Return [x, y] of the center of cell containing provided text 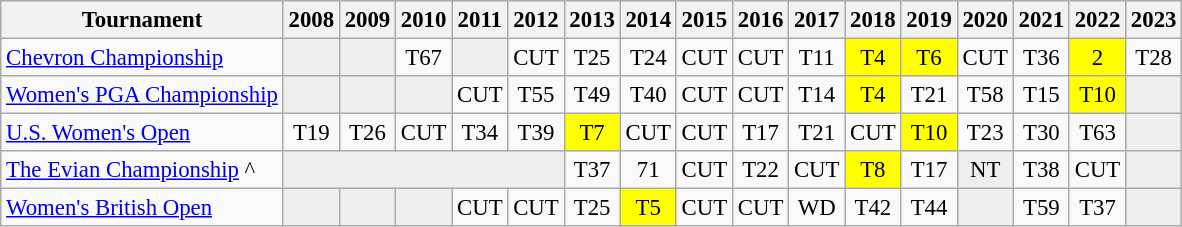
T44 [929, 208]
WD [817, 208]
Women's British Open [142, 208]
2017 [817, 20]
T59 [1041, 208]
T19 [311, 133]
2023 [1154, 20]
2018 [873, 20]
T22 [760, 170]
T42 [873, 208]
T55 [536, 95]
T67 [424, 58]
2021 [1041, 20]
2011 [480, 20]
Chevron Championship [142, 58]
2015 [704, 20]
T49 [592, 95]
2012 [536, 20]
2010 [424, 20]
T39 [536, 133]
2013 [592, 20]
T58 [985, 95]
NT [985, 170]
2022 [1097, 20]
The Evian Championship ^ [142, 170]
2014 [648, 20]
T11 [817, 58]
Tournament [142, 20]
Women's PGA Championship [142, 95]
2020 [985, 20]
2019 [929, 20]
T7 [592, 133]
T28 [1154, 58]
2009 [367, 20]
2008 [311, 20]
T23 [985, 133]
T24 [648, 58]
T5 [648, 208]
T14 [817, 95]
71 [648, 170]
U.S. Women's Open [142, 133]
T15 [1041, 95]
2 [1097, 58]
2016 [760, 20]
T6 [929, 58]
T30 [1041, 133]
T36 [1041, 58]
T38 [1041, 170]
T63 [1097, 133]
T8 [873, 170]
T26 [367, 133]
T34 [480, 133]
T40 [648, 95]
